Output the (x, y) coordinate of the center of the cell containing the given text.  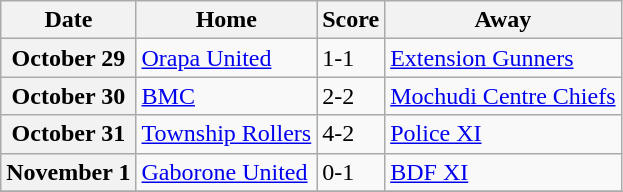
Score (351, 20)
Mochudi Centre Chiefs (503, 96)
1-1 (351, 58)
Extension Gunners (503, 58)
Gaborone United (226, 172)
October 30 (68, 96)
2-2 (351, 96)
4-2 (351, 134)
Date (68, 20)
Orapa United (226, 58)
BMC (226, 96)
Away (503, 20)
November 1 (68, 172)
0-1 (351, 172)
October 31 (68, 134)
BDF XI (503, 172)
Police XI (503, 134)
Township Rollers (226, 134)
October 29 (68, 58)
Home (226, 20)
